Find where the given text appears and provide that cell's center as (x, y) coordinate. 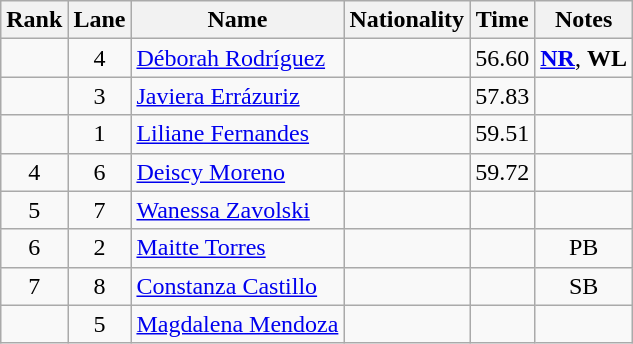
Maitte Torres (238, 248)
SB (584, 286)
56.60 (502, 58)
3 (100, 96)
2 (100, 248)
Wanessa Zavolski (238, 210)
Time (502, 20)
Magdalena Mendoza (238, 324)
59.72 (502, 172)
57.83 (502, 96)
PB (584, 248)
Deiscy Moreno (238, 172)
1 (100, 134)
59.51 (502, 134)
Name (238, 20)
Liliane Fernandes (238, 134)
NR, WL (584, 58)
8 (100, 286)
Notes (584, 20)
Javiera Errázuriz (238, 96)
Rank (34, 20)
Nationality (407, 20)
Déborah Rodríguez (238, 58)
Constanza Castillo (238, 286)
Lane (100, 20)
